Detect which cell encompasses the target text, then output its (X, Y) center coordinate. 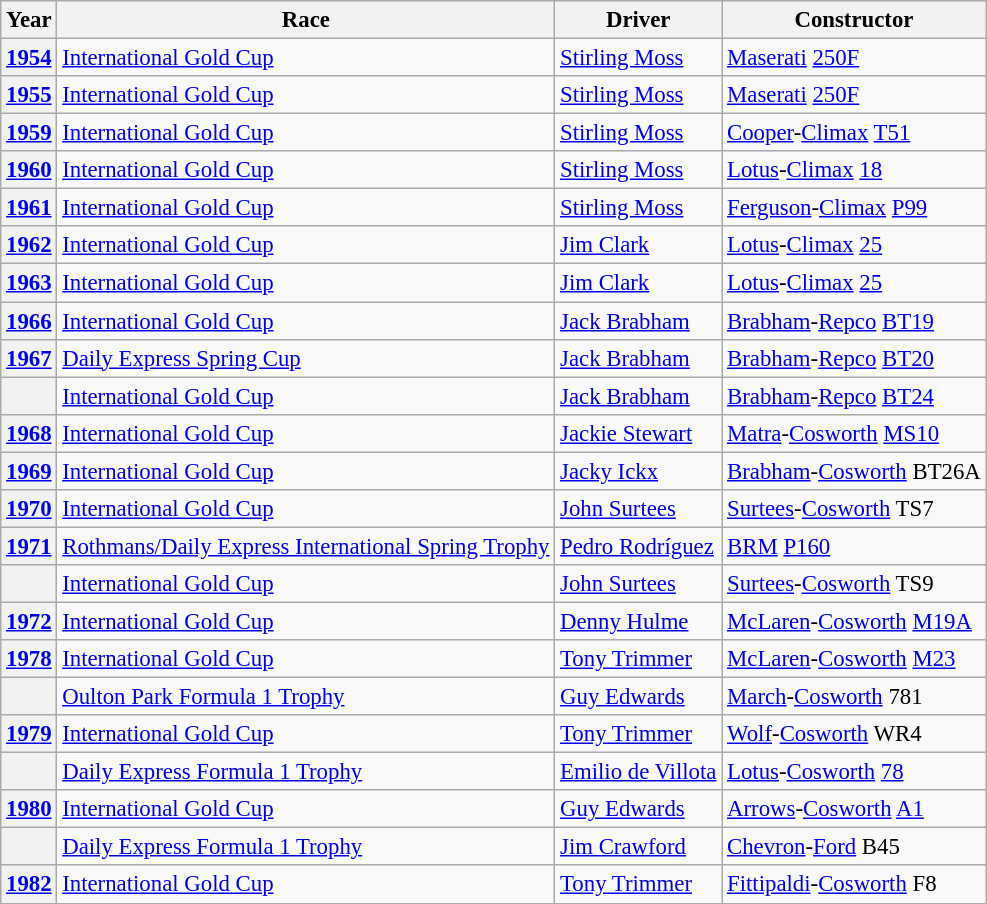
Race (306, 20)
Pedro Rodríguez (638, 546)
Wolf-Cosworth WR4 (854, 734)
1963 (29, 283)
1972 (29, 621)
Year (29, 20)
McLaren-Cosworth M19A (854, 621)
Constructor (854, 20)
Brabham-Repco BT24 (854, 396)
BRM P160 (854, 546)
Surtees-Cosworth TS9 (854, 584)
Jacky Ickx (638, 471)
Chevron-Ford B45 (854, 847)
1970 (29, 509)
Lotus-Cosworth 78 (854, 772)
Brabham-Repco BT19 (854, 321)
1967 (29, 358)
1966 (29, 321)
Fittipaldi-Cosworth F8 (854, 885)
Jackie Stewart (638, 433)
1961 (29, 208)
Driver (638, 20)
Denny Hulme (638, 621)
Rothmans/Daily Express International Spring Trophy (306, 546)
1971 (29, 546)
Brabham-Cosworth BT26A (854, 471)
Emilio de Villota (638, 772)
Ferguson-Climax P99 (854, 208)
Lotus-Climax 18 (854, 170)
1980 (29, 809)
Brabham-Repco BT20 (854, 358)
Daily Express Spring Cup (306, 358)
Cooper-Climax T51 (854, 133)
Jim Crawford (638, 847)
McLaren-Cosworth M23 (854, 659)
Surtees-Cosworth TS7 (854, 509)
1969 (29, 471)
1959 (29, 133)
1982 (29, 885)
1955 (29, 95)
1979 (29, 734)
Oulton Park Formula 1 Trophy (306, 697)
1962 (29, 245)
Arrows-Cosworth A1 (854, 809)
1968 (29, 433)
March-Cosworth 781 (854, 697)
1954 (29, 58)
1960 (29, 170)
1978 (29, 659)
Matra-Cosworth MS10 (854, 433)
